Return [X, Y] of the center of cell containing provided text 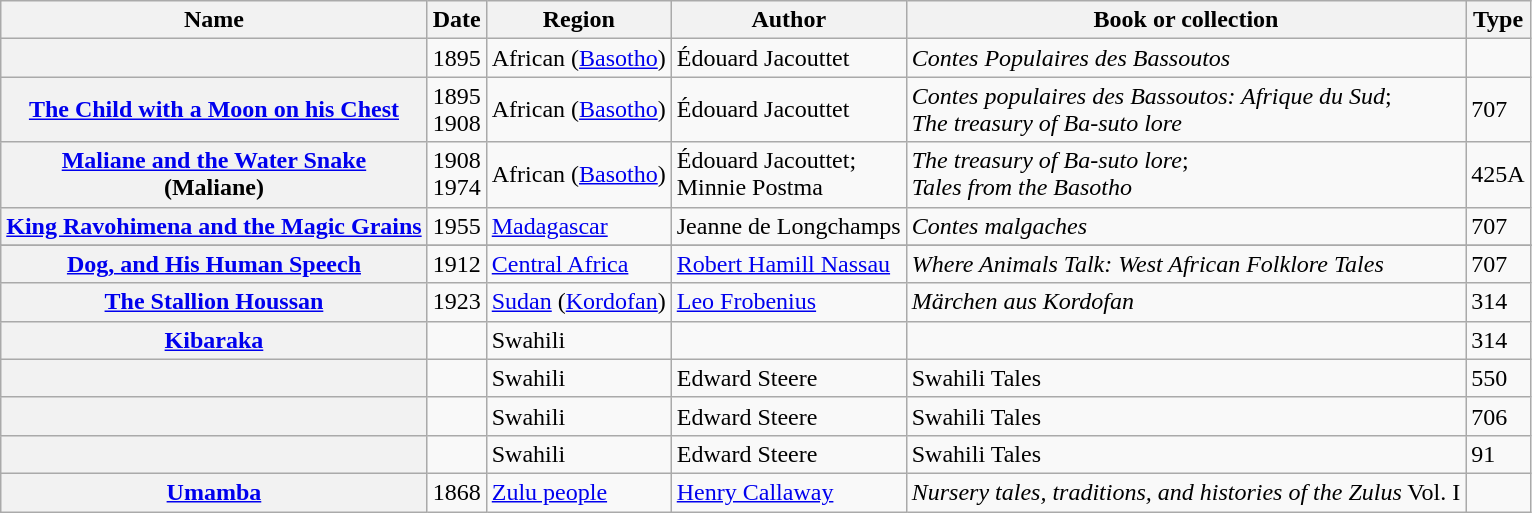
Kibaraka [214, 340]
425A [1498, 174]
1895 [456, 58]
The Child with a Moon on his Chest [214, 110]
Umamba [214, 492]
91 [1498, 454]
Märchen aus Kordofan [1186, 302]
706 [1498, 416]
Leo Frobenius [788, 302]
Madagascar [578, 226]
Book or collection [1186, 20]
Robert Hamill Nassau [788, 264]
The treasury of Ba-suto lore; Tales from the Basotho [1186, 174]
Region [578, 20]
Maliane and the Water Snake (Maliane) [214, 174]
King Ravohimena and the Magic Grains [214, 226]
Where Animals Talk: West African Folklore Tales [1186, 264]
Central Africa [578, 264]
1895 1908 [456, 110]
Sudan (Kordofan) [578, 302]
Contes Populaires des Bassoutos [1186, 58]
Date [456, 20]
1912 [456, 264]
Dog, and His Human Speech [214, 264]
1868 [456, 492]
1908 1974 [456, 174]
Nursery tales, traditions, and histories of the Zulus Vol. I [1186, 492]
Author [788, 20]
1955 [456, 226]
The Stallion Houssan [214, 302]
Jeanne de Longchamps [788, 226]
1923 [456, 302]
Contes malgaches [1186, 226]
Type [1498, 20]
550 [1498, 378]
Henry Callaway [788, 492]
Zulu people [578, 492]
Name [214, 20]
Contes populaires des Bassoutos: Afrique du Sud; The treasury of Ba-suto lore [1186, 110]
Édouard Jacouttet; Minnie Postma [788, 174]
